Pinpoint the cell where the given text exists, returning its (x, y) midpoint coordinate. 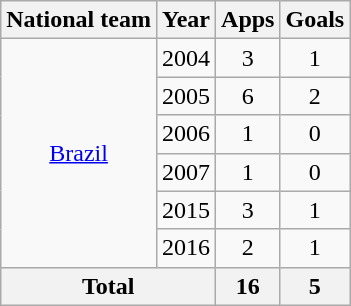
2006 (186, 134)
2005 (186, 96)
National team (79, 20)
Total (108, 286)
Goals (315, 20)
Brazil (79, 153)
6 (248, 96)
Year (186, 20)
5 (315, 286)
2007 (186, 172)
2004 (186, 58)
2015 (186, 210)
Apps (248, 20)
2016 (186, 248)
16 (248, 286)
